Find where the given text appears and provide that cell's center as (x, y) coordinate. 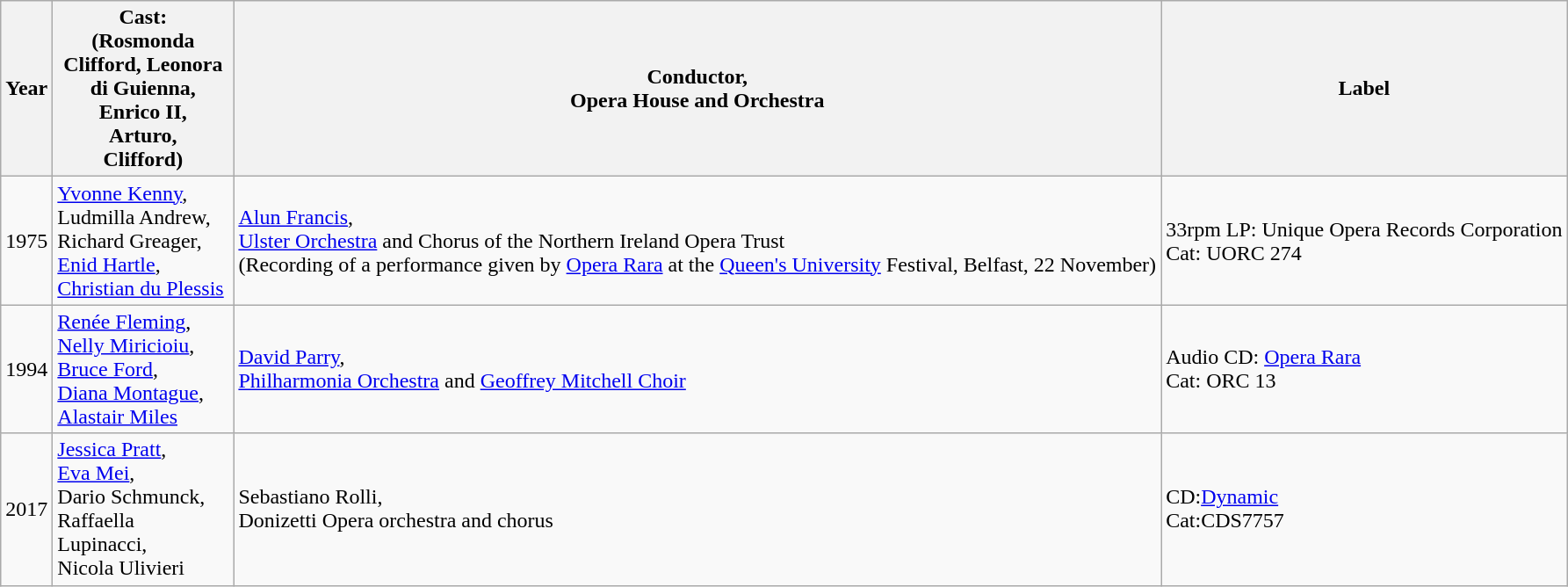
Label (1364, 89)
Renée Fleming,Nelly Miricioiu,Bruce Ford,Diana Montague,Alastair Miles (143, 369)
Yvonne Kenny,Ludmilla Andrew,Richard Greager,Enid Hartle,Christian du Plessis (143, 241)
Jessica Pratt,Eva Mei,Dario Schmunck,Raffaella Lupinacci,Nicola Ulivieri (143, 510)
2017 (26, 510)
Conductor,Opera House and Orchestra (697, 89)
Sebastiano Rolli,Donizetti Opera orchestra and chorus (697, 510)
1994 (26, 369)
Year (26, 89)
33rpm LP: Unique Opera Records CorporationCat: UORC 274 (1364, 241)
David Parry,Philharmonia Orchestra and Geoffrey Mitchell Choir (697, 369)
1975 (26, 241)
CD:DynamicCat:CDS7757 (1364, 510)
Cast:(Rosmonda Clifford, Leonora di Guienna, Enrico II,Arturo, Clifford) (143, 89)
Audio CD: Opera RaraCat: ORC 13 (1364, 369)
